Return the (x, y) coordinate for the center point of the cell that contains the specified text.  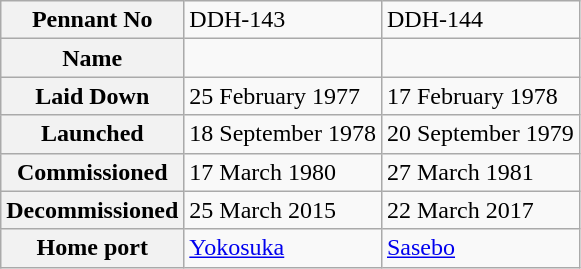
25 March 2015 (283, 210)
18 September 1978 (283, 134)
DDH-143 (283, 20)
Decommissioned (92, 210)
Home port (92, 248)
Launched (92, 134)
Pennant No (92, 20)
17 February 1978 (480, 96)
Yokosuka (283, 248)
25 February 1977 (283, 96)
Sasebo (480, 248)
22 March 2017 (480, 210)
20 September 1979 (480, 134)
27 March 1981 (480, 172)
Laid Down (92, 96)
Name (92, 58)
DDH-144 (480, 20)
17 March 1980 (283, 172)
Commissioned (92, 172)
